Provide the (x, y) coordinate of the cell's center where the given text is located.  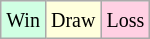
Draw (72, 20)
Loss (126, 20)
Win (24, 20)
